Detect which cell encompasses the target text, then output its (X, Y) center coordinate. 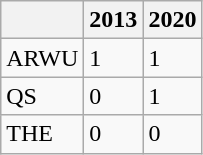
ARWU (42, 58)
QS (42, 96)
2013 (114, 20)
2020 (172, 20)
THE (42, 134)
